Scan for the cell matching the given text and deliver its (X, Y) coordinate at center. 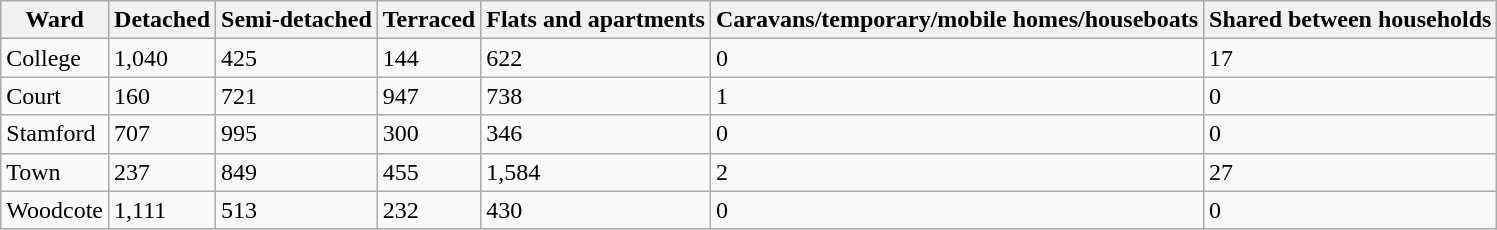
622 (596, 58)
232 (428, 210)
707 (162, 134)
513 (297, 210)
1,040 (162, 58)
Flats and apartments (596, 20)
721 (297, 96)
947 (428, 96)
Shared between households (1350, 20)
455 (428, 172)
144 (428, 58)
995 (297, 134)
160 (162, 96)
300 (428, 134)
Semi-detached (297, 20)
Terraced (428, 20)
Town (55, 172)
738 (596, 96)
17 (1350, 58)
1 (956, 96)
Ward (55, 20)
237 (162, 172)
849 (297, 172)
2 (956, 172)
Detached (162, 20)
346 (596, 134)
27 (1350, 172)
425 (297, 58)
1,111 (162, 210)
College (55, 58)
Woodcote (55, 210)
430 (596, 210)
Court (55, 96)
Caravans/temporary/mobile homes/houseboats (956, 20)
1,584 (596, 172)
Stamford (55, 134)
